From the cell containing the given text, extract its center point as [x, y] coordinate. 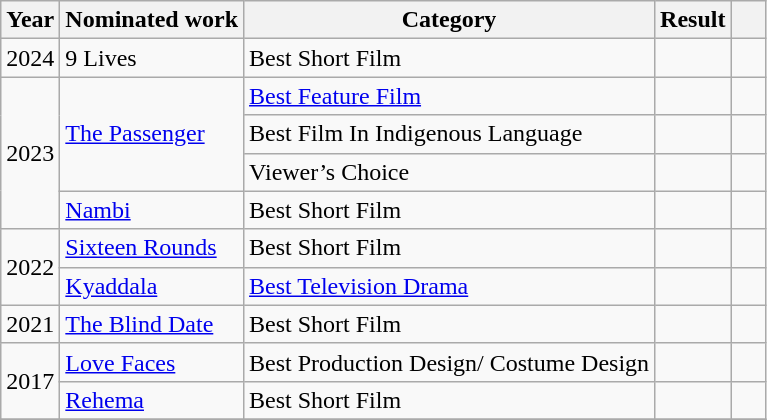
Best Film In Indigenous Language [450, 134]
2022 [30, 267]
The Passenger [152, 134]
2021 [30, 324]
Nambi [152, 210]
9 Lives [152, 58]
Sixteen Rounds [152, 248]
Rehema [152, 400]
Year [30, 20]
2023 [30, 153]
Viewer’s Choice [450, 172]
Result [693, 20]
2024 [30, 58]
Nominated work [152, 20]
Best Television Drama [450, 286]
Kyaddala [152, 286]
Love Faces [152, 362]
Category [450, 20]
The Blind Date [152, 324]
Best Feature Film [450, 96]
2017 [30, 381]
Best Production Design/ Costume Design [450, 362]
